Output the [x, y] coordinate of the center of the cell containing the given text.  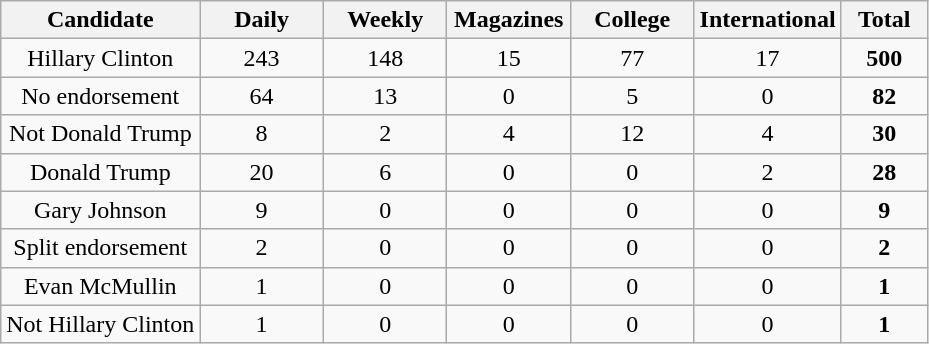
Evan McMullin [100, 286]
6 [385, 172]
13 [385, 96]
15 [509, 58]
8 [262, 134]
Total [884, 20]
12 [632, 134]
20 [262, 172]
Weekly [385, 20]
College [632, 20]
64 [262, 96]
International [768, 20]
Not Hillary Clinton [100, 324]
82 [884, 96]
5 [632, 96]
Candidate [100, 20]
17 [768, 58]
30 [884, 134]
148 [385, 58]
Not Donald Trump [100, 134]
Magazines [509, 20]
28 [884, 172]
243 [262, 58]
No endorsement [100, 96]
Daily [262, 20]
500 [884, 58]
Hillary Clinton [100, 58]
Split endorsement [100, 248]
Gary Johnson [100, 210]
Donald Trump [100, 172]
77 [632, 58]
